Capture the cell that displays the provided text and extract its [X, Y] central coordinate. 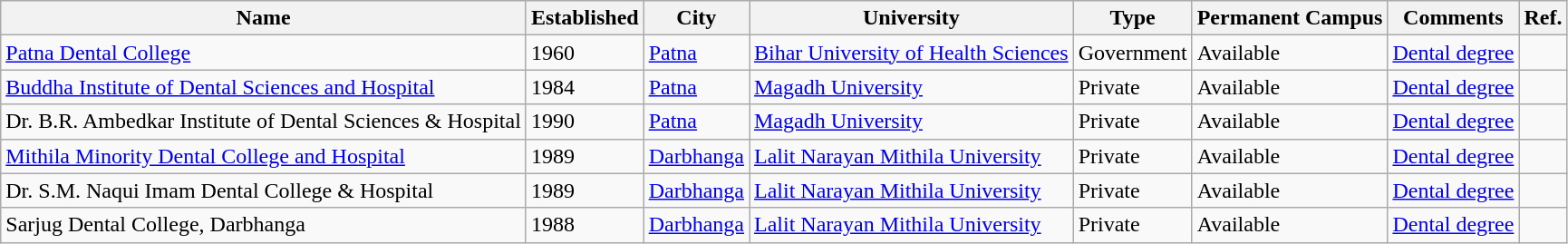
City [696, 18]
Dr. B.R. Ambedkar Institute of Dental Sciences & Hospital [264, 122]
Dr. S.M. Naqui Imam Dental College & Hospital [264, 190]
Mithila Minority Dental College and Hospital [264, 156]
Comments [1454, 18]
Name [264, 18]
Buddha Institute of Dental Sciences and Hospital [264, 87]
1960 [585, 53]
Permanent Campus [1290, 18]
Established [585, 18]
Government [1133, 53]
1990 [585, 122]
Patna Dental College [264, 53]
Type [1133, 18]
Ref. [1543, 18]
Sarjug Dental College, Darbhanga [264, 225]
Bihar University of Health Sciences [911, 53]
University [911, 18]
1988 [585, 225]
1984 [585, 87]
